Return (X, Y) of the center of cell containing provided text 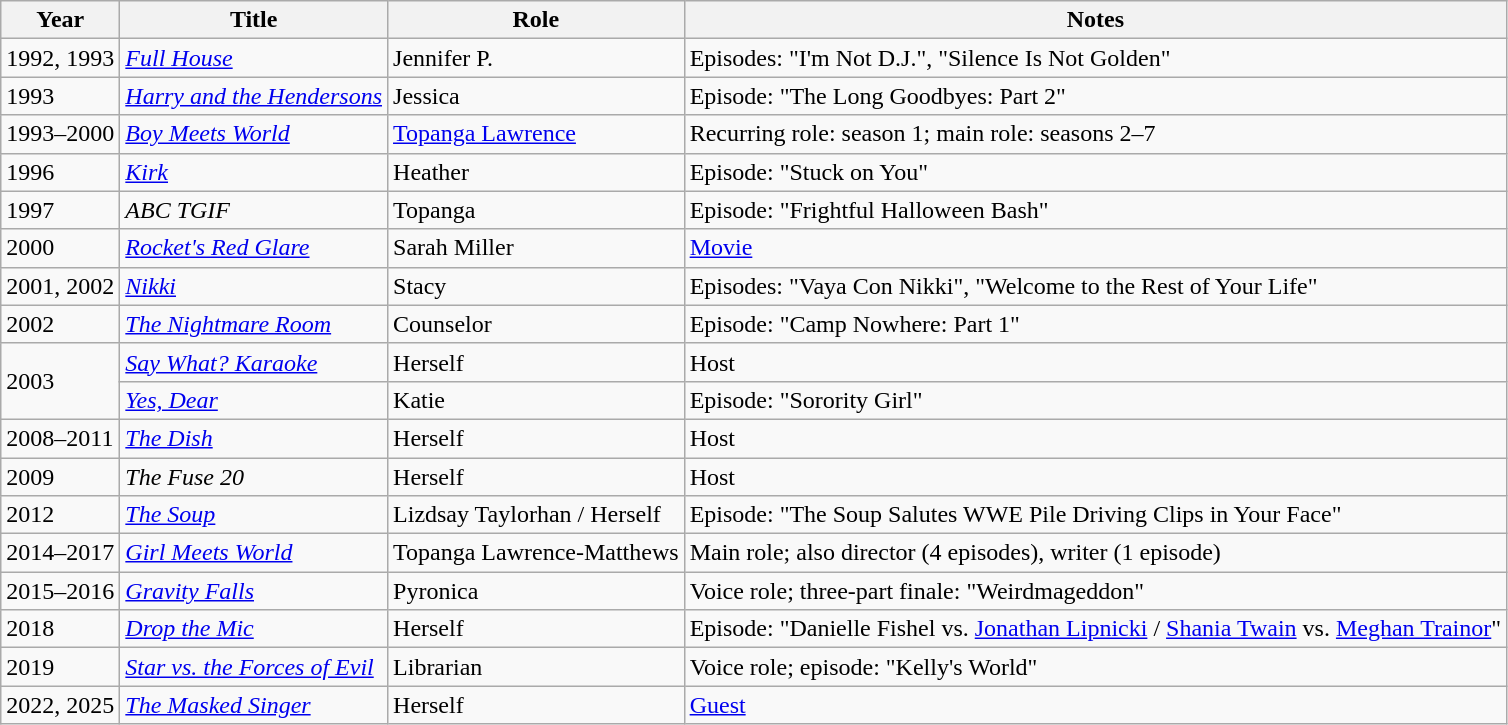
Katie (536, 400)
The Nightmare Room (254, 324)
Notes (1095, 20)
2014–2017 (60, 553)
2008–2011 (60, 438)
Episodes: "Vaya Con Nikki", "Welcome to the Rest of Your Life" (1095, 286)
2018 (60, 629)
Episode: "Frightful Halloween Bash" (1095, 210)
Episode: "Sorority Girl" (1095, 400)
2002 (60, 324)
Episodes: "I'm Not D.J.", "Silence Is Not Golden" (1095, 58)
Rocket's Red Glare (254, 248)
Gravity Falls (254, 591)
Lizdsay Taylorhan / Herself (536, 515)
2000 (60, 248)
Stacy (536, 286)
Yes, Dear (254, 400)
Drop the Mic (254, 629)
1993 (60, 96)
1996 (60, 172)
The Fuse 20 (254, 477)
Boy Meets World (254, 134)
Nikki (254, 286)
Guest (1095, 705)
Full House (254, 58)
Episode: "The Long Goodbyes: Part 2" (1095, 96)
Sarah Miller (536, 248)
Title (254, 20)
Episode: "Danielle Fishel vs. Jonathan Lipnicki / Shania Twain vs. Meghan Trainor" (1095, 629)
The Masked Singer (254, 705)
Heather (536, 172)
Topanga Lawrence (536, 134)
Kirk (254, 172)
1993–2000 (60, 134)
2001, 2002 (60, 286)
2009 (60, 477)
Jessica (536, 96)
Main role; also director (4 episodes), writer (1 episode) (1095, 553)
Episode: "Stuck on You" (1095, 172)
Voice role; episode: "Kelly's World" (1095, 667)
Girl Meets World (254, 553)
Librarian (536, 667)
Role (536, 20)
Counselor (536, 324)
1997 (60, 210)
2019 (60, 667)
2003 (60, 381)
Movie (1095, 248)
1992, 1993 (60, 58)
ABC TGIF (254, 210)
Episode: "Camp Nowhere: Part 1" (1095, 324)
The Dish (254, 438)
The Soup (254, 515)
Topanga Lawrence-Matthews (536, 553)
Topanga (536, 210)
Voice role; three-part finale: "Weirdmageddon" (1095, 591)
Year (60, 20)
Episode: "The Soup Salutes WWE Pile Driving Clips in Your Face" (1095, 515)
Pyronica (536, 591)
Star vs. the Forces of Evil (254, 667)
Jennifer P. (536, 58)
Recurring role: season 1; main role: seasons 2–7 (1095, 134)
2015–2016 (60, 591)
2012 (60, 515)
2022, 2025 (60, 705)
Harry and the Hendersons (254, 96)
Say What? Karaoke (254, 362)
